For the text-containing cell, return its midpoint in (x, y) coordinate format. 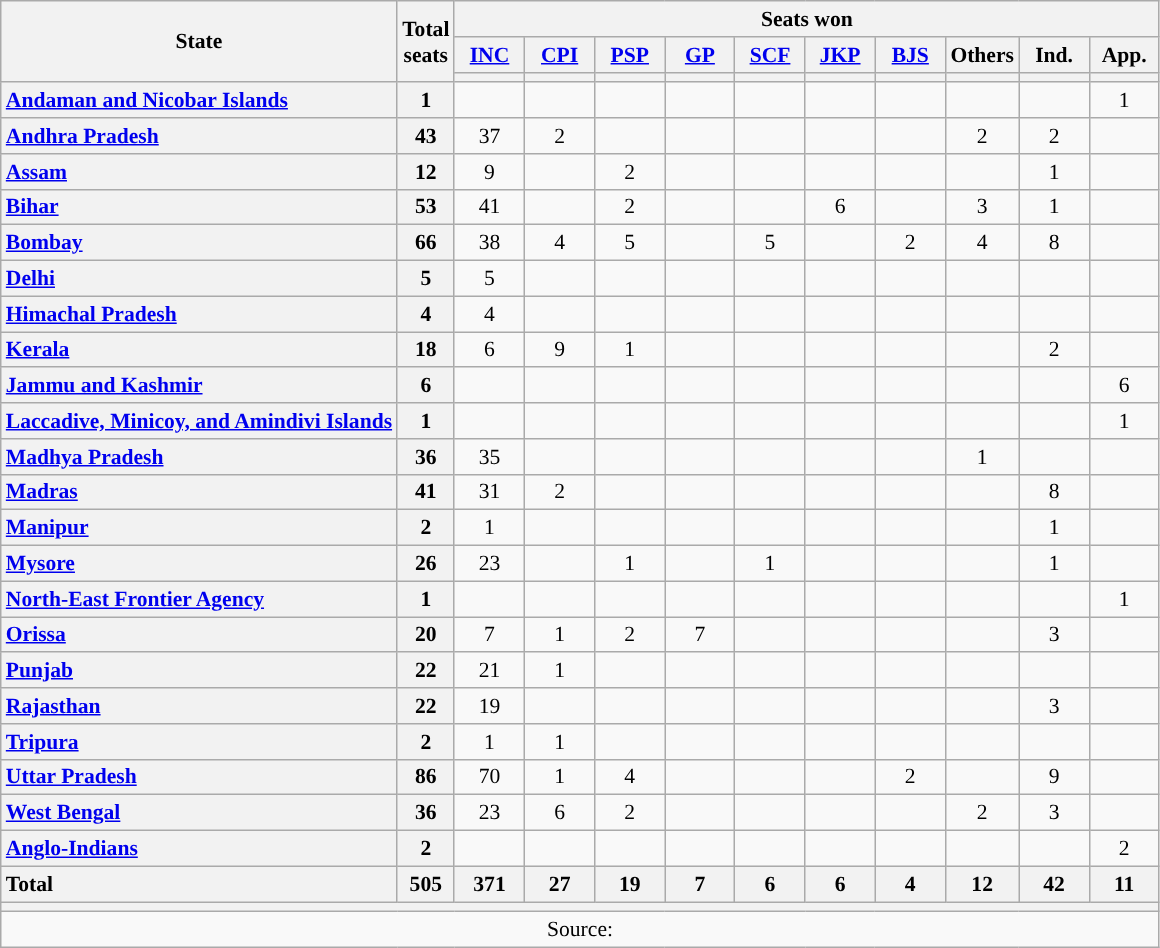
Mysore (199, 564)
38 (489, 243)
JKP (840, 55)
Orissa (199, 635)
Punjab (199, 671)
PSP (630, 55)
Assam (199, 172)
26 (426, 564)
Andaman and Nicobar Islands (199, 101)
70 (489, 777)
42 (1054, 884)
Anglo-Indians (199, 849)
53 (426, 207)
SCF (770, 55)
20 (426, 635)
Andhra Pradesh (199, 136)
31 (489, 492)
Madras (199, 492)
State (199, 42)
21 (489, 671)
371 (489, 884)
Rajasthan (199, 706)
505 (426, 884)
Uttar Pradesh (199, 777)
BJS (910, 55)
66 (426, 243)
North-East Frontier Agency (199, 599)
West Bengal (199, 813)
App. (1124, 55)
Seats won (806, 19)
86 (426, 777)
Bombay (199, 243)
Jammu and Kashmir (199, 386)
Kerala (199, 350)
18 (426, 350)
Others (982, 55)
Bihar (199, 207)
Source: (580, 930)
Total (199, 884)
43 (426, 136)
Ind. (1054, 55)
27 (560, 884)
35 (489, 457)
Himachal Pradesh (199, 314)
Totalseats (426, 42)
Delhi (199, 279)
CPI (560, 55)
37 (489, 136)
GP (700, 55)
Manipur (199, 528)
Madhya Pradesh (199, 457)
11 (1124, 884)
INC (489, 55)
Laccadive, Minicoy, and Amindivi Islands (199, 421)
Tripura (199, 742)
